Pinpoint the cell where the given text exists, returning its [X, Y] midpoint coordinate. 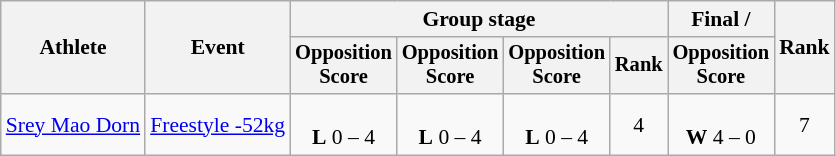
Event [218, 48]
Freestyle -52kg [218, 124]
Final / [722, 19]
Srey Mao Dorn [73, 124]
7 [804, 124]
Group stage [478, 19]
4 [639, 124]
W 4 – 0 [722, 124]
Athlete [73, 48]
